For the text-containing cell, return its midpoint in (X, Y) coordinate format. 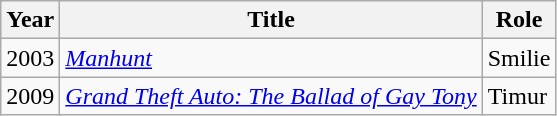
2009 (30, 96)
Timur (519, 96)
Manhunt (271, 58)
Title (271, 20)
Year (30, 20)
2003 (30, 58)
Role (519, 20)
Smilie (519, 58)
Grand Theft Auto: The Ballad of Gay Tony (271, 96)
